Extract the [X, Y] coordinate from the center of the cell holding the provided text.  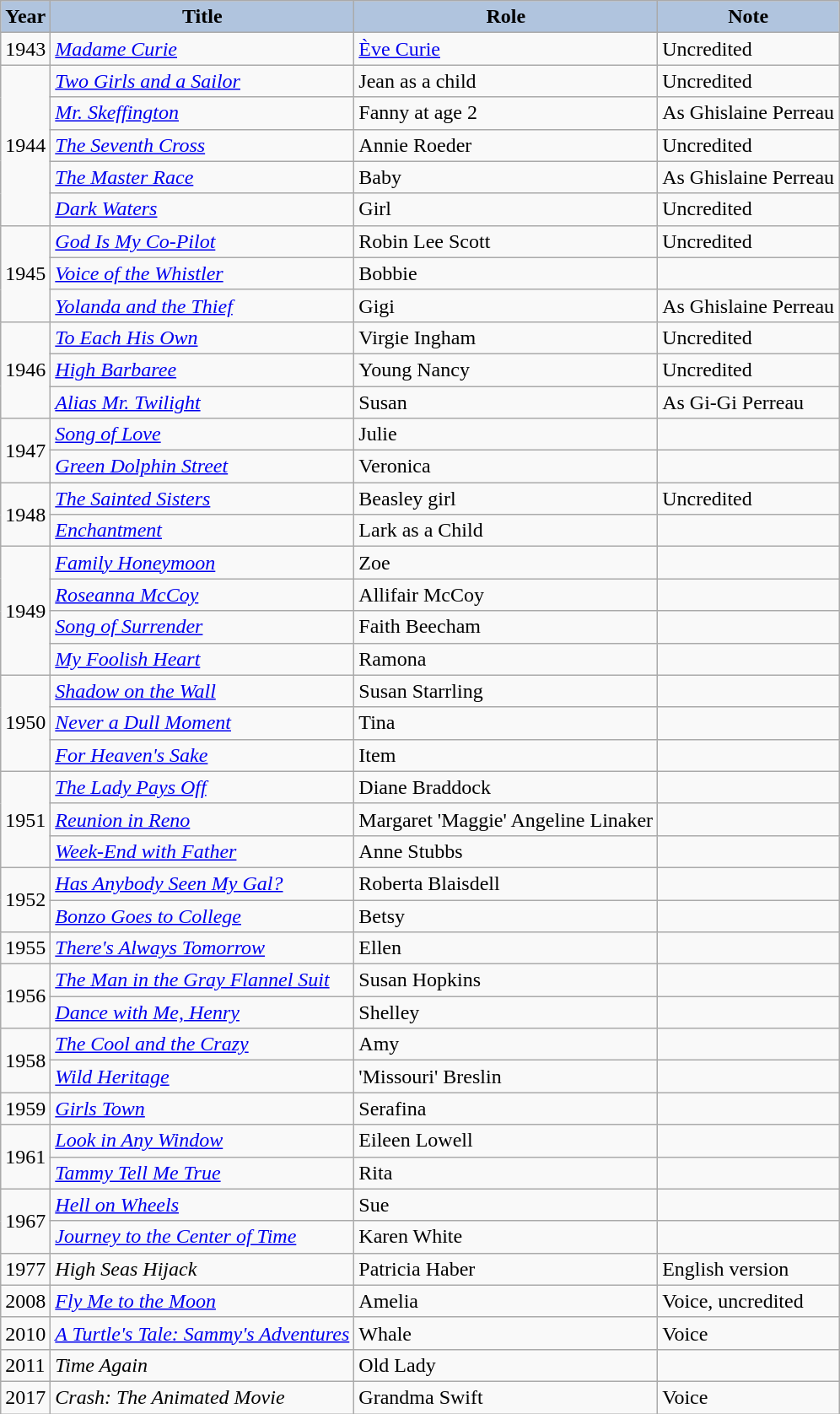
Roseanna McCoy [202, 595]
Note [749, 17]
2008 [25, 1301]
Dance with Me, Henry [202, 1012]
The Man in the Gray Flannel Suit [202, 980]
Rita [506, 1173]
Fly Me to the Moon [202, 1301]
1951 [25, 819]
Voice, uncredited [749, 1301]
Faith Beecham [506, 627]
Patricia Haber [506, 1269]
Margaret 'Maggie' Angeline Linaker [506, 819]
1958 [25, 1060]
The Master Race [202, 177]
Julie [506, 434]
Fanny at age 2 [506, 113]
Amelia [506, 1301]
The Cool and the Crazy [202, 1044]
2010 [25, 1333]
1943 [25, 49]
Role [506, 17]
High Barbaree [202, 370]
Crash: The Animated Movie [202, 1397]
As Gi-Gi Perreau [749, 402]
Shadow on the Wall [202, 691]
The Seventh Cross [202, 145]
Ellen [506, 948]
Family Honeymoon [202, 563]
Reunion in Reno [202, 819]
Lark as a Child [506, 531]
Sue [506, 1205]
My Foolish Heart [202, 659]
Title [202, 17]
Karen White [506, 1237]
Baby [506, 177]
There's Always Tomorrow [202, 948]
Diane Braddock [506, 787]
For Heaven's Sake [202, 755]
Tina [506, 723]
1950 [25, 723]
Journey to the Center of Time [202, 1237]
Zoe [506, 563]
Madame Curie [202, 49]
1944 [25, 145]
Two Girls and a Sailor [202, 81]
Susan Starrling [506, 691]
Bobbie [506, 273]
1945 [25, 273]
Whale [506, 1333]
Old Lady [506, 1365]
Never a Dull Moment [202, 723]
God Is My Co-Pilot [202, 241]
Has Anybody Seen My Gal? [202, 883]
Susan Hopkins [506, 980]
2011 [25, 1365]
Song of Surrender [202, 627]
Betsy [506, 915]
Anne Stubbs [506, 851]
1949 [25, 611]
Enchantment [202, 531]
1956 [25, 996]
Dark Waters [202, 209]
Hell on Wheels [202, 1205]
Eileen Lowell [506, 1141]
1955 [25, 948]
Ève Curie [506, 49]
Alias Mr. Twilight [202, 402]
1946 [25, 370]
Girls Town [202, 1109]
Voice of the Whistler [202, 273]
The Sainted Sisters [202, 499]
Virgie Ingham [506, 337]
Mr. Skeffington [202, 113]
Veronica [506, 467]
To Each His Own [202, 337]
Week-End with Father [202, 851]
Young Nancy [506, 370]
Roberta Blaisdell [506, 883]
A Turtle's Tale: Sammy's Adventures [202, 1333]
Robin Lee Scott [506, 241]
Beasley girl [506, 499]
High Seas Hijack [202, 1269]
Jean as a child [506, 81]
Year [25, 17]
1947 [25, 451]
Tammy Tell Me True [202, 1173]
1961 [25, 1157]
1967 [25, 1221]
Annie Roeder [506, 145]
Gigi [506, 305]
1952 [25, 899]
Susan [506, 402]
1977 [25, 1269]
'Missouri' Breslin [506, 1077]
Wild Heritage [202, 1077]
Bonzo Goes to College [202, 915]
Allifair McCoy [506, 595]
English version [749, 1269]
Amy [506, 1044]
Song of Love [202, 434]
Green Dolphin Street [202, 467]
Yolanda and the Thief [202, 305]
Ramona [506, 659]
Time Again [202, 1365]
1948 [25, 515]
Item [506, 755]
The Lady Pays Off [202, 787]
Shelley [506, 1012]
1959 [25, 1109]
Serafina [506, 1109]
Girl [506, 209]
2017 [25, 1397]
Look in Any Window [202, 1141]
Grandma Swift [506, 1397]
